From the cell containing the given text, extract its center point as (X, Y) coordinate. 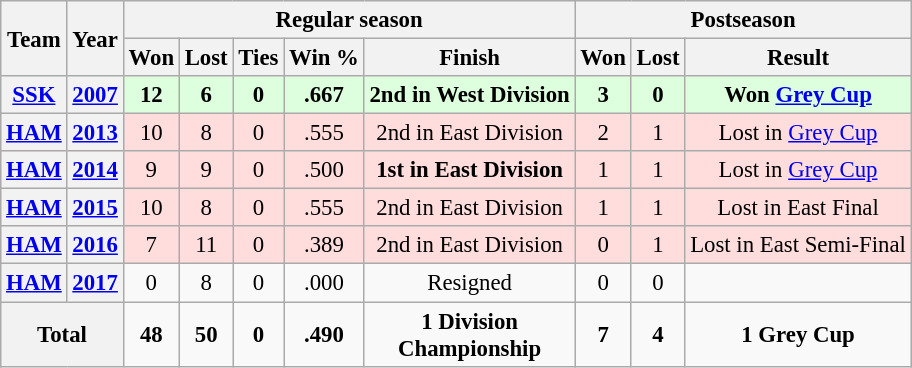
Postseason (743, 20)
Lost in East Final (798, 208)
6 (206, 95)
Result (798, 58)
Lost in East Semi-Final (798, 245)
1 Grey Cup (798, 334)
2007 (95, 95)
Finish (470, 58)
2 (603, 133)
Won Grey Cup (798, 95)
2014 (95, 170)
.667 (324, 95)
2017 (95, 283)
48 (151, 334)
.490 (324, 334)
1st in East Division (470, 170)
Total (62, 334)
4 (658, 334)
2016 (95, 245)
2015 (95, 208)
3 (603, 95)
.500 (324, 170)
Resigned (470, 283)
Regular season (349, 20)
1 DivisionChampionship (470, 334)
Year (95, 38)
12 (151, 95)
2nd in West Division (470, 95)
50 (206, 334)
Ties (258, 58)
.000 (324, 283)
Team (34, 38)
Win % (324, 58)
.389 (324, 245)
2013 (95, 133)
SSK (34, 95)
11 (206, 245)
